Output the (x, y) coordinate of the center of the cell containing the given text.  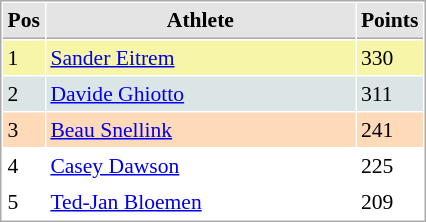
Davide Ghiotto (200, 93)
2 (24, 93)
225 (390, 165)
1 (24, 57)
311 (390, 93)
330 (390, 57)
4 (24, 165)
Athlete (200, 21)
Ted-Jan Bloemen (200, 201)
Beau Snellink (200, 129)
Sander Eitrem (200, 57)
241 (390, 129)
Casey Dawson (200, 165)
5 (24, 201)
Points (390, 21)
3 (24, 129)
Pos (24, 21)
209 (390, 201)
